Output the (X, Y) coordinate of the center of the cell containing the given text.  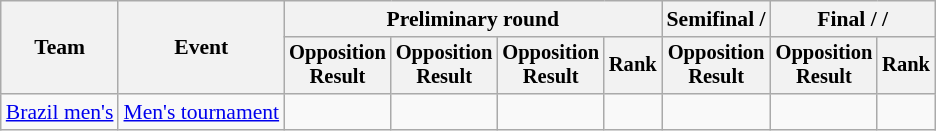
Final / / (853, 19)
Men's tournament (201, 112)
Preliminary round (472, 19)
Semifinal / (716, 19)
Brazil men's (60, 112)
Team (60, 48)
Event (201, 48)
